From the cell containing the given text, extract its center point as (x, y) coordinate. 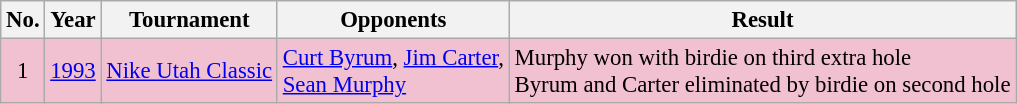
Year (73, 20)
Opponents (393, 20)
1993 (73, 72)
Tournament (189, 20)
Result (762, 20)
1 (23, 72)
Murphy won with birdie on third extra holeByrum and Carter eliminated by birdie on second hole (762, 72)
Curt Byrum, Jim Carter, Sean Murphy (393, 72)
Nike Utah Classic (189, 72)
No. (23, 20)
